Pinpoint the cell where the given text exists, returning its [x, y] midpoint coordinate. 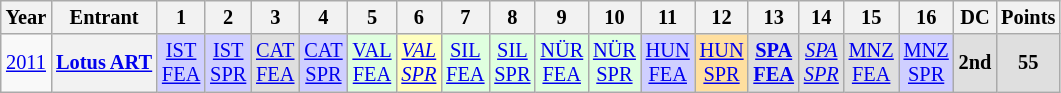
HUNSPR [722, 63]
Entrant [104, 17]
Points [1028, 17]
MNZFEA [872, 63]
NÜRFEA [562, 63]
5 [372, 17]
DC [976, 17]
CATFEA [275, 63]
Year [26, 17]
SILSPR [512, 63]
10 [614, 17]
7 [465, 17]
15 [872, 17]
1 [181, 17]
3 [275, 17]
14 [822, 17]
16 [926, 17]
Lotus ART [104, 63]
SILFEA [465, 63]
MNZSPR [926, 63]
2 [228, 17]
CATSPR [323, 63]
ISTFEA [181, 63]
SPASPR [822, 63]
12 [722, 17]
HUNFEA [668, 63]
13 [773, 17]
SPAFEA [773, 63]
8 [512, 17]
6 [418, 17]
2011 [26, 63]
2nd [976, 63]
ISTSPR [228, 63]
9 [562, 17]
11 [668, 17]
4 [323, 17]
VALSPR [418, 63]
NÜRSPR [614, 63]
55 [1028, 63]
VALFEA [372, 63]
